From the cell containing the given text, extract its center point as (X, Y) coordinate. 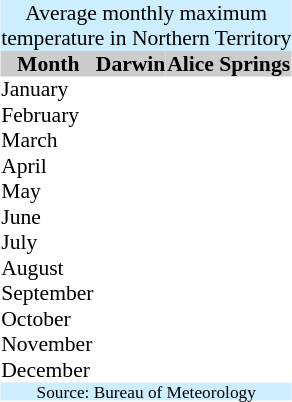
November (48, 344)
Average monthly maximumtemperature in Northern Territory (146, 26)
September (48, 293)
July (48, 242)
December (48, 370)
Source: Bureau of Meteorology (146, 391)
April (48, 166)
Month (48, 64)
August (48, 268)
January (48, 89)
February (48, 115)
May (48, 191)
Darwin (130, 64)
Alice Springs (228, 64)
June (48, 217)
October (48, 319)
March (48, 140)
